Return (X, Y) of the center of cell containing provided text 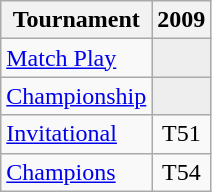
Invitational (76, 134)
Match Play (76, 58)
Championship (76, 96)
Tournament (76, 20)
T51 (182, 134)
Champions (76, 172)
2009 (182, 20)
T54 (182, 172)
